Scan for the cell matching the given text and deliver its (X, Y) coordinate at center. 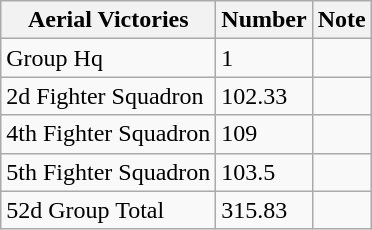
109 (264, 134)
315.83 (264, 210)
5th Fighter Squadron (108, 172)
1 (264, 58)
103.5 (264, 172)
Note (342, 20)
2d Fighter Squadron (108, 96)
Group Hq (108, 58)
52d Group Total (108, 210)
Number (264, 20)
4th Fighter Squadron (108, 134)
102.33 (264, 96)
Aerial Victories (108, 20)
